Return the [x, y] coordinate for the center point of the cell that contains the specified text.  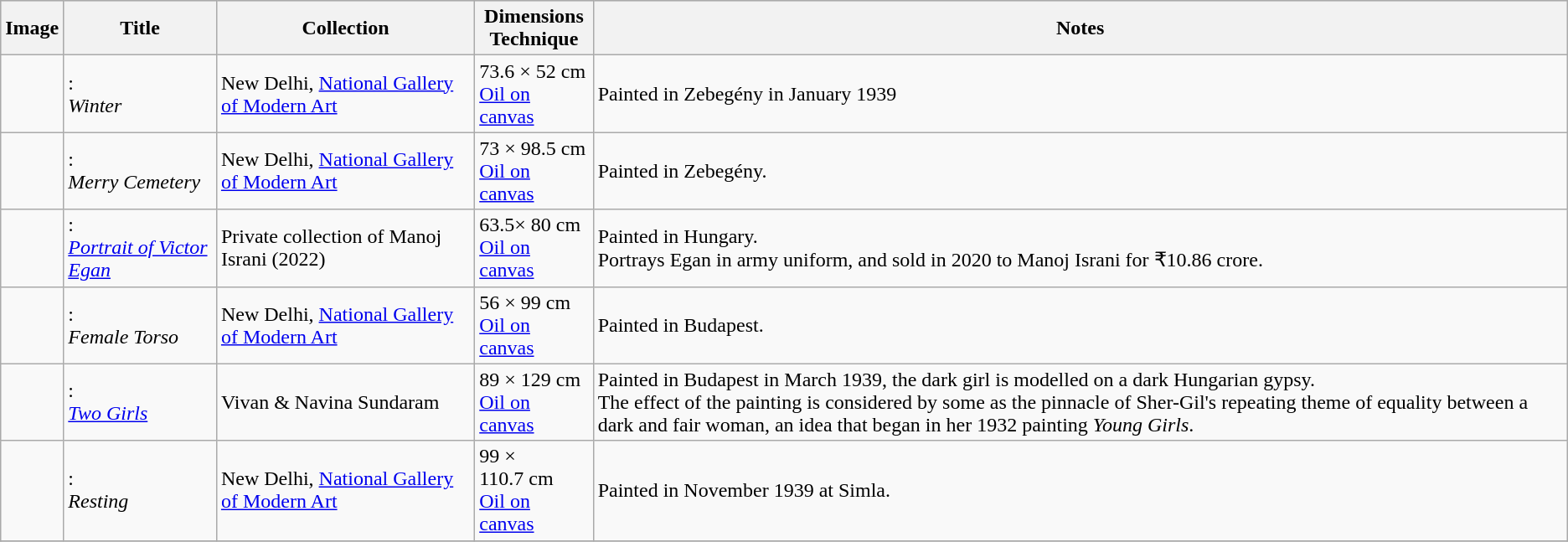
:Winter [141, 94]
Image [32, 28]
Painted in Zebegény. [1081, 171]
:Female Torso [141, 325]
Painted in Budapest. [1081, 325]
:Resting [141, 491]
73 × 98.5 cmOil on canvas [534, 171]
DimensionsTechnique [534, 28]
Vivan & Navina Sundaram [345, 402]
89 × 129 cmOil on canvas [534, 402]
73.6 × 52 cmOil on canvas [534, 94]
Collection [345, 28]
56 × 99 cmOil on canvas [534, 325]
Notes [1081, 28]
99 × 110.7 cmOil on canvas [534, 491]
:Merry Cemetery [141, 171]
Title [141, 28]
:Portrait of Victor Egan [141, 248]
Painted in Hungary.Portrays Egan in army uniform, and sold in 2020 to Manoj Israni for ₹10.86 crore. [1081, 248]
Painted in Zebegény in January 1939 [1081, 94]
:Two Girls [141, 402]
63.5× 80 cmOil on canvas [534, 248]
Private collection of Manoj Israni (2022) [345, 248]
Painted in November 1939 at Simla. [1081, 491]
